Determine the (X, Y) coordinate at the center of the cell enclosing the given text.  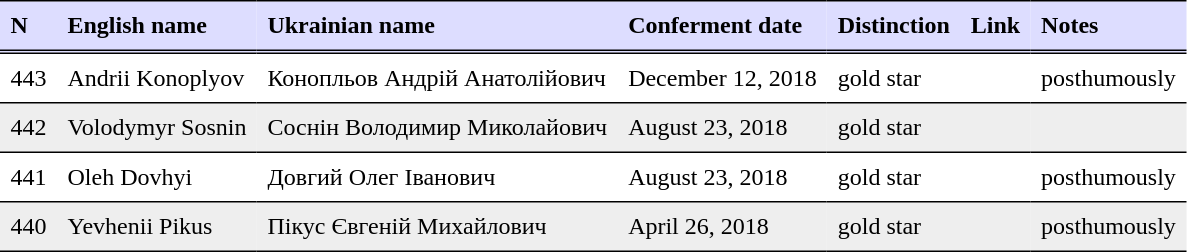
N (28, 26)
April 26, 2018 (723, 227)
Andrii Konoplyov (157, 78)
Oleh Dovhyi (157, 177)
Distinction (894, 26)
Conferment date (723, 26)
443 (28, 78)
440 (28, 227)
441 (28, 177)
Пікус Євгеній Михайлович (438, 227)
Конопльов Андрій Анатолійович (438, 78)
Ukrainian name (438, 26)
Yevhenii Pikus (157, 227)
Link (995, 26)
December 12, 2018 (723, 78)
English name (157, 26)
Соснін Володимир Миколайович (438, 128)
Notes (1109, 26)
Довгий Олег Іванович (438, 177)
Volodymyr Sosnin (157, 128)
442 (28, 128)
